Identify which cell holds the provided text, then report its (X, Y) central coordinate. 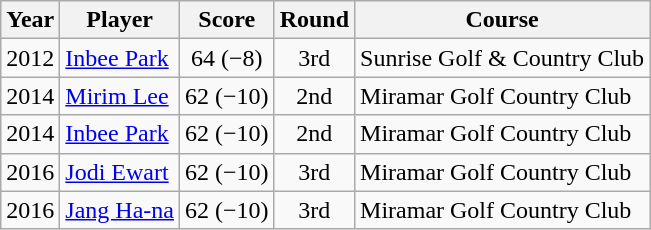
Course (502, 20)
Mirim Lee (120, 96)
Jodi Ewart (120, 172)
Score (228, 20)
Jang Ha-na (120, 210)
2012 (30, 58)
Player (120, 20)
Round (314, 20)
Year (30, 20)
Sunrise Golf & Country Club (502, 58)
64 (−8) (228, 58)
